Scan for the cell matching the given text and deliver its [X, Y] coordinate at center. 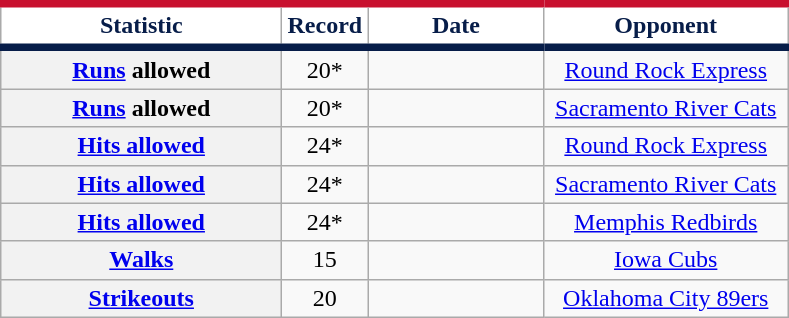
Memphis Redbirds [666, 222]
Strikeouts [142, 298]
20 [325, 298]
Date [456, 26]
Statistic [142, 26]
15 [325, 260]
Iowa Cubs [666, 260]
Opponent [666, 26]
Oklahoma City 89ers [666, 298]
Walks [142, 260]
Record [325, 26]
